Scan for the cell matching the given text and deliver its [x, y] coordinate at center. 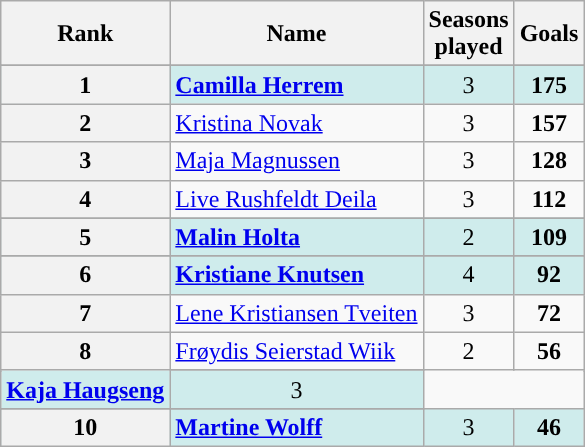
Live Rushfeldt Deila [296, 199]
72 [549, 313]
Seasonsplayed [468, 34]
Martine Wolff [296, 427]
6 [86, 275]
46 [549, 427]
Lene Kristiansen Tveiten [296, 313]
92 [549, 275]
175 [549, 85]
5 [86, 237]
Name [296, 34]
109 [549, 237]
56 [549, 351]
Camilla Herrem [296, 85]
Malin Holta [296, 237]
128 [549, 161]
Kristiane Knutsen [296, 275]
Kaja Haugseng [86, 389]
8 [86, 351]
157 [549, 123]
Goals [549, 34]
10 [86, 427]
7 [86, 313]
112 [549, 199]
Maja Magnussen [296, 161]
Rank [86, 34]
Frøydis Seierstad Wiik [296, 351]
1 [86, 85]
Kristina Novak [296, 123]
